Extract the (X, Y) coordinate from the center of the cell holding the provided text.  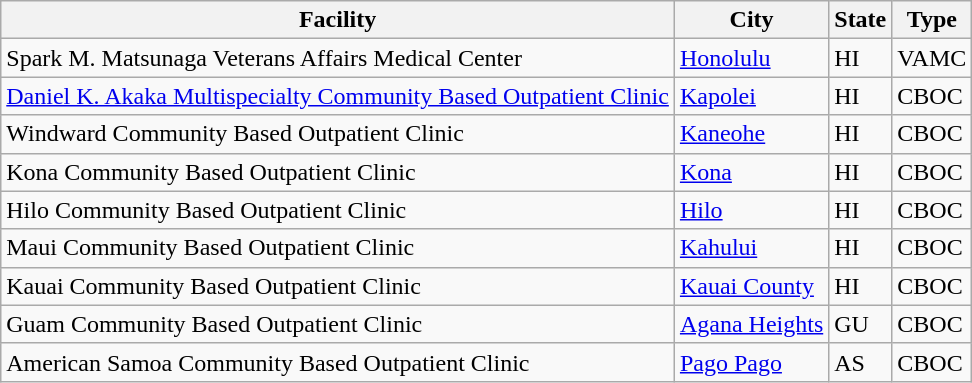
Honolulu (751, 58)
VAMC (932, 58)
Pago Pago (751, 362)
Agana Heights (751, 324)
Kaneohe (751, 134)
Kapolei (751, 96)
Type (932, 20)
Kauai Community Based Outpatient Clinic (338, 286)
Hilo (751, 210)
Kona Community Based Outpatient Clinic (338, 172)
Facility (338, 20)
Kauai County (751, 286)
City (751, 20)
Maui Community Based Outpatient Clinic (338, 248)
American Samoa Community Based Outpatient Clinic (338, 362)
AS (860, 362)
State (860, 20)
Guam Community Based Outpatient Clinic (338, 324)
Spark M. Matsunaga Veterans Affairs Medical Center (338, 58)
Kona (751, 172)
Daniel K. Akaka Multispecialty Community Based Outpatient Clinic (338, 96)
Hilo Community Based Outpatient Clinic (338, 210)
GU (860, 324)
Kahului (751, 248)
Windward Community Based Outpatient Clinic (338, 134)
